Return the [X, Y] coordinate for the center point of the cell that contains the specified text.  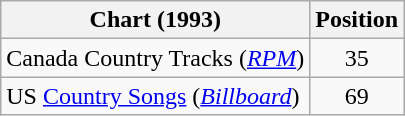
Position [357, 20]
69 [357, 96]
Chart (1993) [156, 20]
35 [357, 58]
US Country Songs (Billboard) [156, 96]
Canada Country Tracks (RPM) [156, 58]
